Output the [x, y] coordinate of the center of the cell containing the given text.  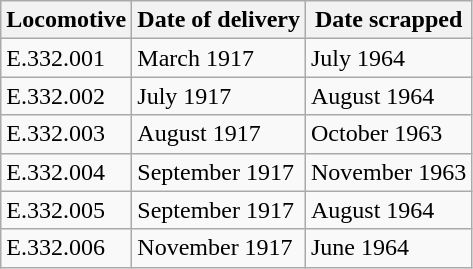
Locomotive [66, 20]
March 1917 [219, 58]
July 1964 [388, 58]
E.332.004 [66, 172]
E.332.003 [66, 134]
July 1917 [219, 96]
November 1917 [219, 248]
E.332.006 [66, 248]
E.332.001 [66, 58]
August 1917 [219, 134]
Date of delivery [219, 20]
E.332.005 [66, 210]
June 1964 [388, 248]
October 1963 [388, 134]
E.332.002 [66, 96]
Date scrapped [388, 20]
November 1963 [388, 172]
